Pinpoint the cell where the given text exists, returning its [x, y] midpoint coordinate. 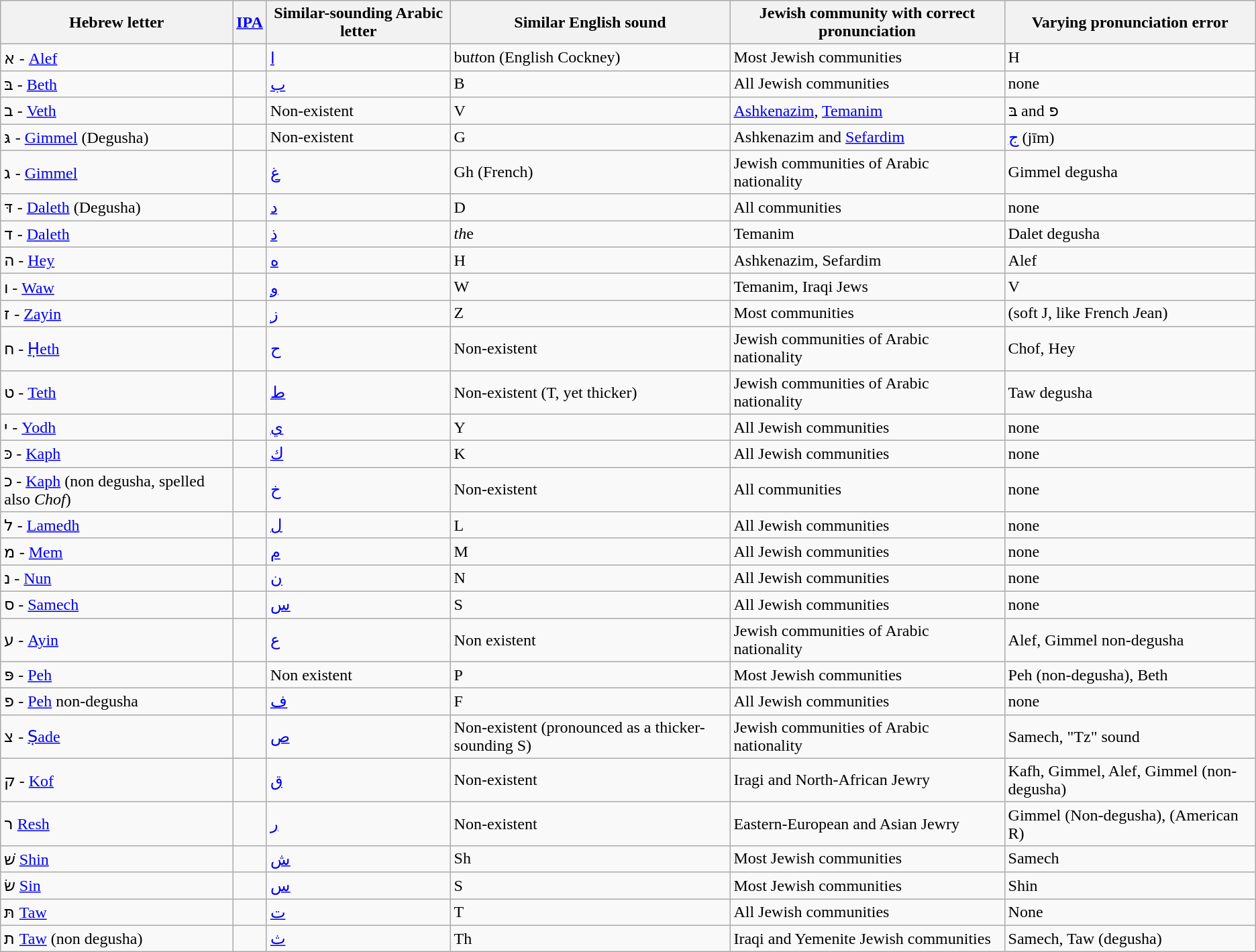
ד - Daleth [117, 234]
Ashkenazim and Sefardim [867, 137]
ه [358, 260]
M [590, 551]
button (English Cockney) [590, 58]
Varying pronunciation error [1130, 23]
IPA [250, 23]
כּ - Kaph [117, 454]
ط [358, 392]
م [358, 551]
פ - Peh non-degusha [117, 702]
خ [358, 490]
שׁ Shin [117, 859]
Ashkenazim, Sefardim [867, 260]
ق [358, 780]
د [358, 207]
L [590, 525]
ו - Waw [117, 287]
Samech, "Tz" sound [1130, 737]
פּ - Peh [117, 675]
Iragi and North-African Jewry [867, 780]
ث [358, 939]
P [590, 675]
Eastern-European and Asian Jewry [867, 824]
Iraqi and Yemenite Jewish communities [867, 939]
ل [358, 525]
ح [358, 349]
ר Resh [117, 824]
Temanim [867, 234]
Hebrew letter [117, 23]
גּ - Gimmel (Degusha) [117, 137]
ج (jīm) [1130, 137]
ס - Samech [117, 604]
Similar English sound [590, 23]
ب [358, 84]
Samech [1130, 859]
Non-existent (T, yet thicker) [590, 392]
ע - Ayin [117, 640]
ל - Lamedh [117, 525]
K [590, 454]
Z [590, 313]
בּ and פ [1130, 111]
None [1130, 912]
Dalet degusha [1130, 234]
F [590, 702]
Shin [1130, 886]
Similar-sounding Arabic letter [358, 23]
נ - Nun [117, 578]
Alef [1130, 260]
ش [358, 859]
(soft J, like French Jean) [1130, 313]
Alef, Gimmel non-degusha [1130, 640]
ن [358, 578]
Kafh, Gimmel, Alef, Gimmel (non-degusha) [1130, 780]
Peh (non-degusha), Beth [1130, 675]
the [590, 234]
G [590, 137]
غ [358, 172]
D [590, 207]
כ - Kaph (non degusha, spelled also Chof) [117, 490]
Ashkenazim, Temanim [867, 111]
בּ - Beth [117, 84]
תּ Taw [117, 912]
ח - Ḥeth [117, 349]
ט - Teth [117, 392]
מ - Mem [117, 551]
T [590, 912]
ת Taw (non degusha) [117, 939]
Sh [590, 859]
ع [358, 640]
ג - Gimmel [117, 172]
W [590, 287]
Y [590, 427]
ك [358, 454]
ف [358, 702]
Gh (French) [590, 172]
Temanim, Iraqi Jews [867, 287]
א - Alef [117, 58]
B [590, 84]
ر [358, 824]
Gimmel (Non-degusha), (American R) [1130, 824]
Gimmel degusha [1130, 172]
ז - Zayin [117, 313]
י - Yodh [117, 427]
ص [358, 737]
ت [358, 912]
צ - Ṣade [117, 737]
ב - Veth [117, 111]
דּ - Daleth (Degusha) [117, 207]
Th [590, 939]
N [590, 578]
Chof, Hey [1130, 349]
Most communities [867, 313]
Samech, Taw (degusha) [1130, 939]
ذ [358, 234]
Taw degusha [1130, 392]
שׂ Sin [117, 886]
و [358, 287]
ا [358, 58]
ה - Hey [117, 260]
ز [358, 313]
Jewish community with correct pronunciation [867, 23]
ي [358, 427]
ק - Kof [117, 780]
Non-existent (pronounced as a thicker-sounding S) [590, 737]
